Return [x, y] of the center of cell containing provided text 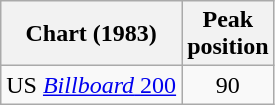
90 [228, 85]
Chart (1983) [92, 34]
Peakposition [228, 34]
US Billboard 200 [92, 85]
